Search for the cell housing the specified text and yield its (X, Y) center coordinate. 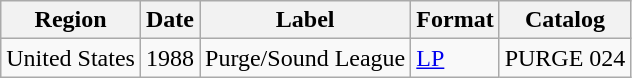
Format (455, 20)
Catalog (565, 20)
Region (71, 20)
LP (455, 58)
PURGE 024 (565, 58)
Purge/Sound League (306, 58)
United States (71, 58)
Label (306, 20)
1988 (170, 58)
Date (170, 20)
